Locate the cell with the specified text and output its (X, Y) center coordinate. 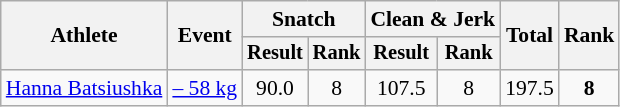
– 58 kg (204, 88)
197.5 (530, 88)
107.5 (401, 88)
Event (204, 36)
Snatch (304, 19)
90.0 (275, 88)
Total (530, 36)
Hanna Batsiushka (84, 88)
Athlete (84, 36)
Clean & Jerk (432, 19)
